From the cell containing the given text, extract its center point as (x, y) coordinate. 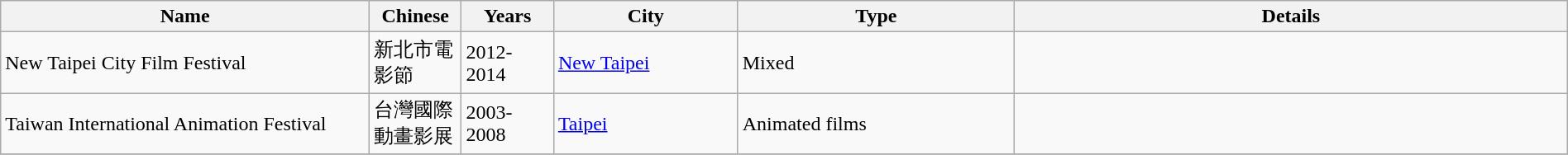
Mixed (876, 63)
2003-2008 (508, 124)
新北市電影節 (415, 63)
台灣國際動畫影展 (415, 124)
City (645, 16)
New Taipei City Film Festival (185, 63)
Taiwan International Animation Festival (185, 124)
New Taipei (645, 63)
Type (876, 16)
Details (1292, 16)
Animated films (876, 124)
2012-2014 (508, 63)
Years (508, 16)
Name (185, 16)
Chinese (415, 16)
Taipei (645, 124)
